From the cell containing the given text, extract its center point as (X, Y) coordinate. 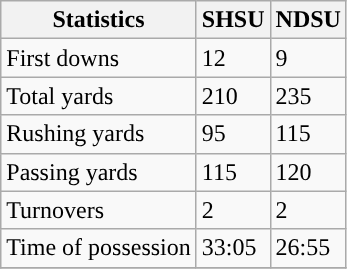
26:55 (308, 248)
NDSU (308, 20)
Time of possession (99, 248)
Passing yards (99, 172)
First downs (99, 58)
120 (308, 172)
9 (308, 58)
235 (308, 96)
95 (233, 134)
SHSU (233, 20)
Turnovers (99, 210)
33:05 (233, 248)
Rushing yards (99, 134)
12 (233, 58)
210 (233, 96)
Statistics (99, 20)
Total yards (99, 96)
